Provide the [X, Y] coordinate of the cell's center where the given text is located.  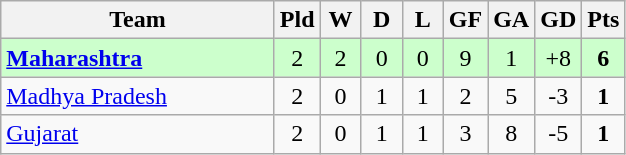
GF [465, 20]
GD [558, 20]
9 [465, 58]
L [422, 20]
Team [138, 20]
W [340, 20]
6 [604, 58]
5 [512, 96]
Pts [604, 20]
Madhya Pradesh [138, 96]
8 [512, 134]
3 [465, 134]
+8 [558, 58]
-5 [558, 134]
GA [512, 20]
Gujarat [138, 134]
-3 [558, 96]
D [382, 20]
Pld [297, 20]
Maharashtra [138, 58]
